Extract the [x, y] coordinate from the center of the cell holding the provided text.  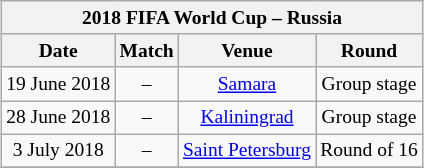
Round of 16 [370, 150]
Samara [246, 84]
Saint Petersburg [246, 150]
Date [58, 50]
Round [370, 50]
Venue [246, 50]
19 June 2018 [58, 84]
28 June 2018 [58, 118]
Match [146, 50]
2018 FIFA World Cup – Russia [212, 18]
Kaliningrad [246, 118]
3 July 2018 [58, 150]
